Provide the (X, Y) coordinate of the cell's center where the given text is located.  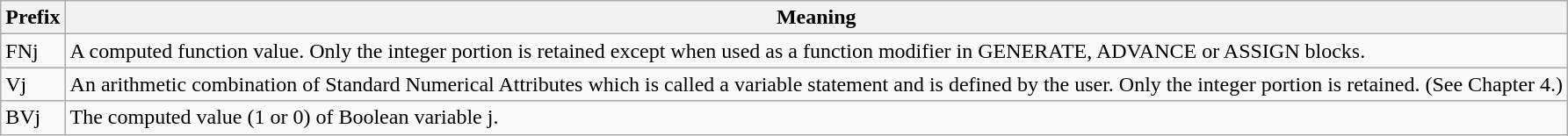
BVj (33, 118)
Prefix (33, 18)
FNj (33, 51)
A computed function value. Only the integer portion is retained except when used as a function modifier in GENERATE, ADVANCE or ASSIGN blocks. (817, 51)
Vj (33, 84)
The computed value (1 or 0) of Boolean variable j. (817, 118)
Meaning (817, 18)
